For the text-containing cell, return its midpoint in (x, y) coordinate format. 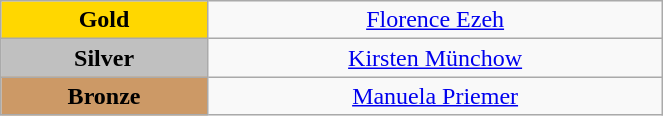
Florence Ezeh (434, 20)
Kirsten Münchow (434, 58)
Silver (104, 58)
Gold (104, 20)
Bronze (104, 96)
Manuela Priemer (434, 96)
